Find where the given text appears and provide that cell's center as [X, Y] coordinate. 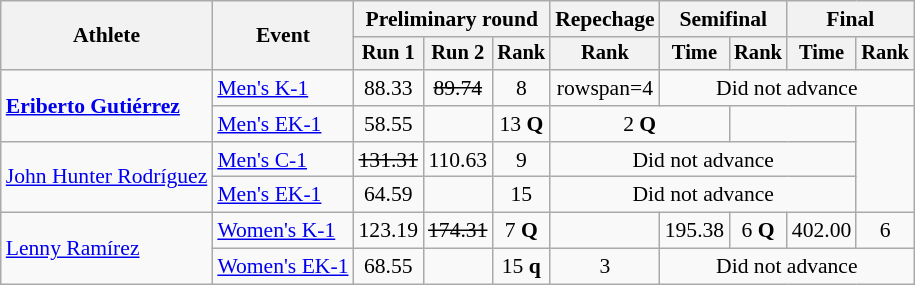
6 Q [758, 231]
15 q [521, 267]
Eriberto Gutiérrez [107, 106]
Lenny Ramírez [107, 248]
Event [282, 36]
Men's K-1 [282, 88]
88.33 [388, 88]
402.00 [822, 231]
131.31 [388, 160]
123.19 [388, 231]
195.38 [694, 231]
Run 2 [458, 54]
John Hunter Rodríguez [107, 178]
6 [885, 231]
3 [605, 267]
110.63 [458, 160]
8 [521, 88]
Women's K-1 [282, 231]
Semifinal [724, 19]
15 [521, 195]
Preliminary round [452, 19]
rowspan=4 [605, 88]
2 Q [640, 124]
Repechage [605, 19]
89.74 [458, 88]
Run 1 [388, 54]
58.55 [388, 124]
7 Q [521, 231]
68.55 [388, 267]
9 [521, 160]
174.31 [458, 231]
Final [850, 19]
Women's EK-1 [282, 267]
13 Q [521, 124]
Athlete [107, 36]
Men's C-1 [282, 160]
64.59 [388, 195]
